Output the (X, Y) coordinate of the center of the cell containing the given text.  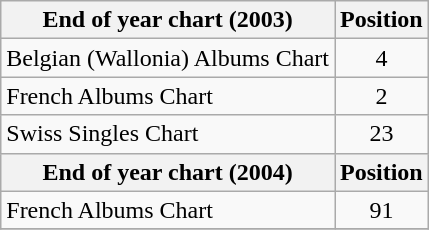
2 (381, 96)
Swiss Singles Chart (168, 134)
91 (381, 210)
23 (381, 134)
End of year chart (2004) (168, 172)
Belgian (Wallonia) Albums Chart (168, 58)
End of year chart (2003) (168, 20)
4 (381, 58)
